For the text-containing cell, return its midpoint in [X, Y] coordinate format. 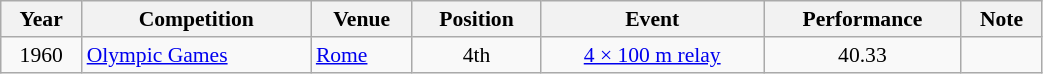
40.33 [862, 55]
Event [652, 19]
Position [476, 19]
Performance [862, 19]
Rome [362, 55]
Olympic Games [196, 55]
Competition [196, 19]
Venue [362, 19]
Note [1002, 19]
4th [476, 55]
Year [42, 19]
1960 [42, 55]
4 × 100 m relay [652, 55]
